Provide the [x, y] coordinate of the cell's center where the given text is located.  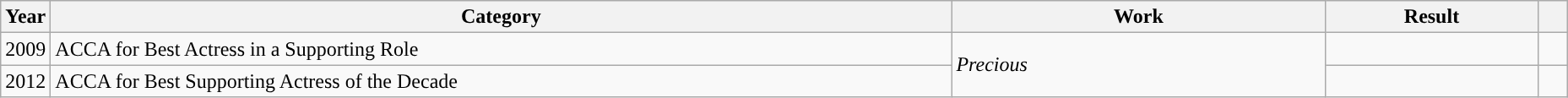
Result [1432, 17]
Work [1138, 17]
ACCA for Best Actress in a Supporting Role [502, 49]
2009 [25, 49]
Precious [1138, 65]
Category [502, 17]
ACCA for Best Supporting Actress of the Decade [502, 81]
2012 [25, 81]
Year [25, 17]
